Extract the [X, Y] coordinate from the center of the cell holding the provided text.  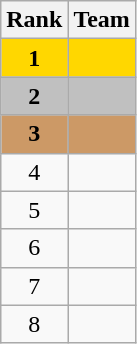
6 [34, 248]
Team [102, 20]
7 [34, 286]
2 [34, 96]
8 [34, 324]
3 [34, 134]
4 [34, 172]
1 [34, 58]
5 [34, 210]
Rank [34, 20]
